Output the [x, y] coordinate of the center of the cell containing the given text.  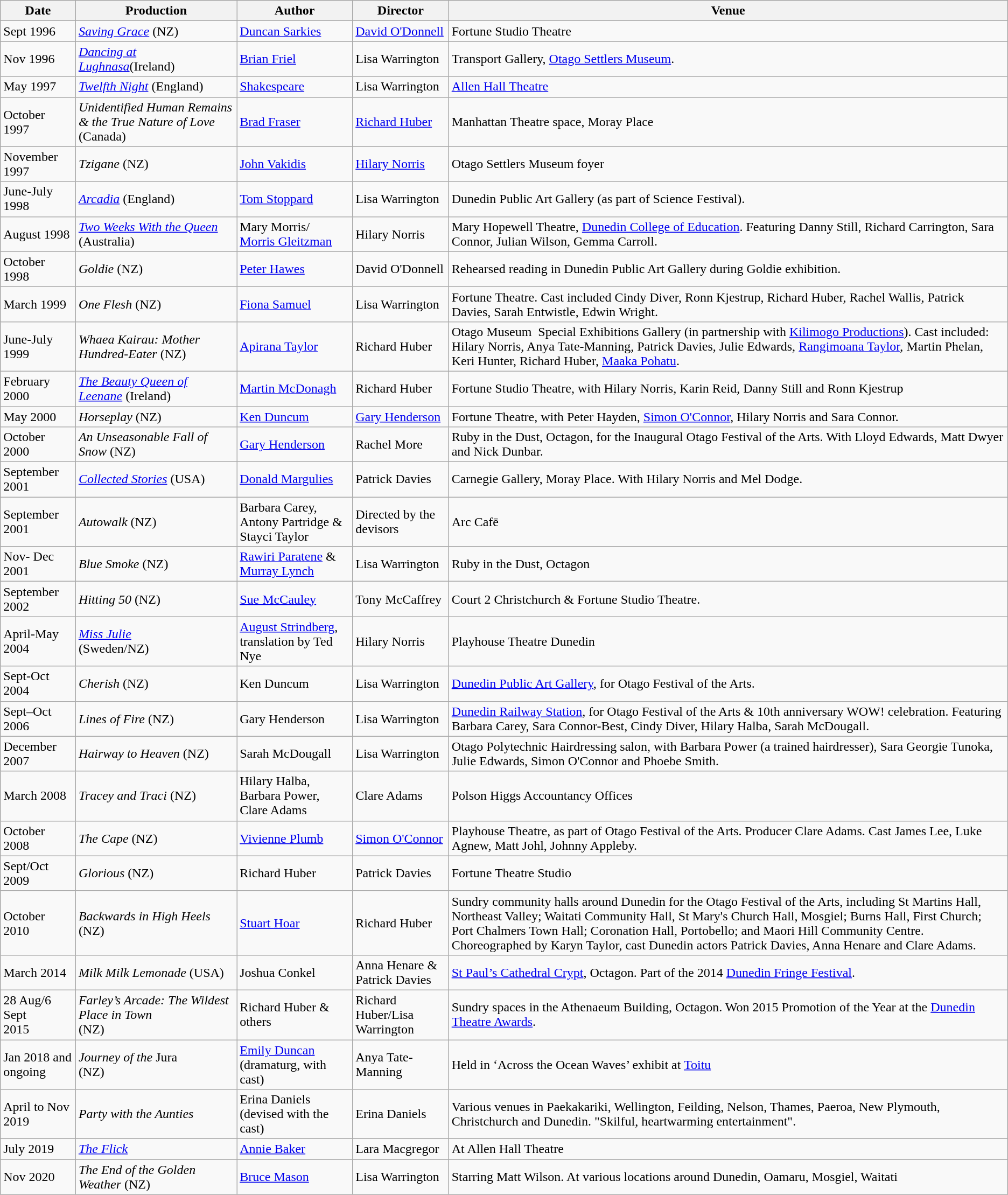
Fortune Theatre. Cast included Cindy Diver, Ronn Kjestrup, Richard Huber, Rachel Wallis, Patrick Davies, Sarah Entwistle, Edwin Wright. [728, 304]
John Vakidis [295, 164]
Backwards in High Heels (NZ) [156, 923]
Rachel More [401, 445]
September 2002 [38, 599]
Sarah McDougall [295, 754]
Carnegie Gallery, Moray Place. With Hilary Norris and Mel Dodge. [728, 479]
Brad Fraser [295, 122]
Transport Gallery, Otago Settlers Museum. [728, 59]
Saving Grace (NZ) [156, 31]
Milk Milk Lemonade (USA) [156, 973]
Glorious (NZ) [156, 873]
Tony McCaffrey [401, 599]
St Paul’s Cathedral Crypt, Octagon. Part of the 2014 Dunedin Fringe Festival. [728, 973]
Unidentified Human Remains & the True Nature of Love (Canada) [156, 122]
October 1998 [38, 269]
Manhattan Theatre space, Moray Place [728, 122]
Directed by the devisors [401, 522]
Goldie (NZ) [156, 269]
Hairway to Heaven (NZ) [156, 754]
Duncan Sarkies [295, 31]
Fiona Samuel [295, 304]
Fortune Studio Theatre [728, 31]
Autowalk (NZ) [156, 522]
October 1997 [38, 122]
Twelfth Night (England) [156, 87]
Peter Hawes [295, 269]
At Allen Hall Theatre [728, 1149]
Fortune Studio Theatre, with Hilary Norris, Karin Reid, Danny Still and Ronn Kjestrup [728, 389]
Donald Margulies [295, 479]
Nov 1996 [38, 59]
Arc Cafē [728, 522]
Sue McCauley [295, 599]
Date [38, 11]
Bruce Mason [295, 1177]
The Beauty Queen of Leenane (Ireland) [156, 389]
May 1997 [38, 87]
Sept–Oct 2006 [38, 718]
Simon O'Connor [401, 838]
Tracey and Traci (NZ) [156, 796]
Court 2 Christchurch & Fortune Studio Theatre. [728, 599]
Held in ‘Across the Ocean Waves’ exhibit at Toitu [728, 1064]
Martin McDonagh [295, 389]
The Cape (NZ) [156, 838]
Erina Daniels (devised with the cast) [295, 1114]
Brian Friel [295, 59]
Richard Huber & others [295, 1015]
Party with the Aunties [156, 1114]
Fortune Theatre, with Peter Hayden, Simon O'Connor, Hilary Norris and Sara Connor. [728, 416]
Jan 2018 and ongoing [38, 1064]
June-July 1999 [38, 346]
July 2019 [38, 1149]
March 2008 [38, 796]
The Flick [156, 1149]
Erina Daniels [401, 1114]
Cherish (NZ) [156, 684]
Blue Smoke (NZ) [156, 564]
August Strindberg, translation by Ted Nye [295, 641]
Horseplay (NZ) [156, 416]
Anya Tate-Manning [401, 1064]
April-May 2004 [38, 641]
Nov 2020 [38, 1177]
Dunedin Public Art Gallery (as part of Science Festival). [728, 199]
February 2000 [38, 389]
Mary Hopewell Theatre, Dunedin College of Education. Featuring Danny Still, Richard Carrington, Sara Connor, Julian Wilson, Gemma Carroll. [728, 234]
Clare Adams [401, 796]
December 2007 [38, 754]
Rawiri Paratene & Murray Lynch [295, 564]
Mary Morris/Morris Gleitzman [295, 234]
Tom Stoppard [295, 199]
October 2010 [38, 923]
Richard Huber/Lisa Warrington [401, 1015]
October 2008 [38, 838]
Anna Henare & Patrick Davies [401, 973]
November 1997 [38, 164]
Joshua Conkel [295, 973]
March 2014 [38, 973]
May 2000 [38, 416]
Playhouse Theatre, as part of Otago Festival of the Arts. Producer Clare Adams. Cast James Lee, Luke Agnew, Matt Johl, Johnny Appleby. [728, 838]
Starring Matt Wilson. At various locations around Dunedin, Oamaru, Mosgiel, Waitati [728, 1177]
Fortune Theatre Studio [728, 873]
Barbara Carey, Antony Partridge & Stayci Taylor [295, 522]
Playhouse Theatre Dunedin [728, 641]
Hilary Halba, Barbara Power, Clare Adams [295, 796]
Dancing at Lughnasa(Ireland) [156, 59]
Annie Baker [295, 1149]
Otago Settlers Museum foyer [728, 164]
Stuart Hoar [295, 923]
Emily Duncan (dramaturg, with cast) [295, 1064]
One Flesh (NZ) [156, 304]
Tzigane (NZ) [156, 164]
Journey of the Jura(NZ) [156, 1064]
Production [156, 11]
Vivienne Plumb [295, 838]
Sept-Oct 2004 [38, 684]
Collected Stories (USA) [156, 479]
An Unseasonable Fall of Snow (NZ) [156, 445]
Sept/Oct 2009 [38, 873]
Lines of Fire (NZ) [156, 718]
Apirana Taylor [295, 346]
Whaea Kairau: Mother Hundred-Eater (NZ) [156, 346]
Nov- Dec 2001 [38, 564]
Miss Julie(Sweden/NZ) [156, 641]
Ruby in the Dust, Octagon, for the Inaugural Otago Festival of the Arts. With Lloyd Edwards, Matt Dwyer and Nick Dunbar. [728, 445]
Allen Hall Theatre [728, 87]
June-July 1998 [38, 199]
Sept 1996 [38, 31]
August 1998 [38, 234]
Two Weeks With the Queen(Australia) [156, 234]
Dunedin Public Art Gallery, for Otago Festival of the Arts. [728, 684]
Author [295, 11]
Shakespeare [295, 87]
Ruby in the Dust, Octagon [728, 564]
April to Nov 2019 [38, 1114]
Polson Higgs Accountancy Offices [728, 796]
Sundry spaces in the Athenaeum Building, Octagon. Won 2015 Promotion of the Year at the Dunedin Theatre Awards. [728, 1015]
October 2000 [38, 445]
Director [401, 11]
Farley’s Arcade: The Wildest Place in Town(NZ) [156, 1015]
Hitting 50 (NZ) [156, 599]
28 Aug/6 Sept2015 [38, 1015]
The End of the Golden Weather (NZ) [156, 1177]
Venue [728, 11]
Arcadia (England) [156, 199]
Lara Macgregor [401, 1149]
March 1999 [38, 304]
Rehearsed reading in Dunedin Public Art Gallery during Goldie exhibition. [728, 269]
